Extract the [x, y] coordinate from the center of the cell holding the provided text.  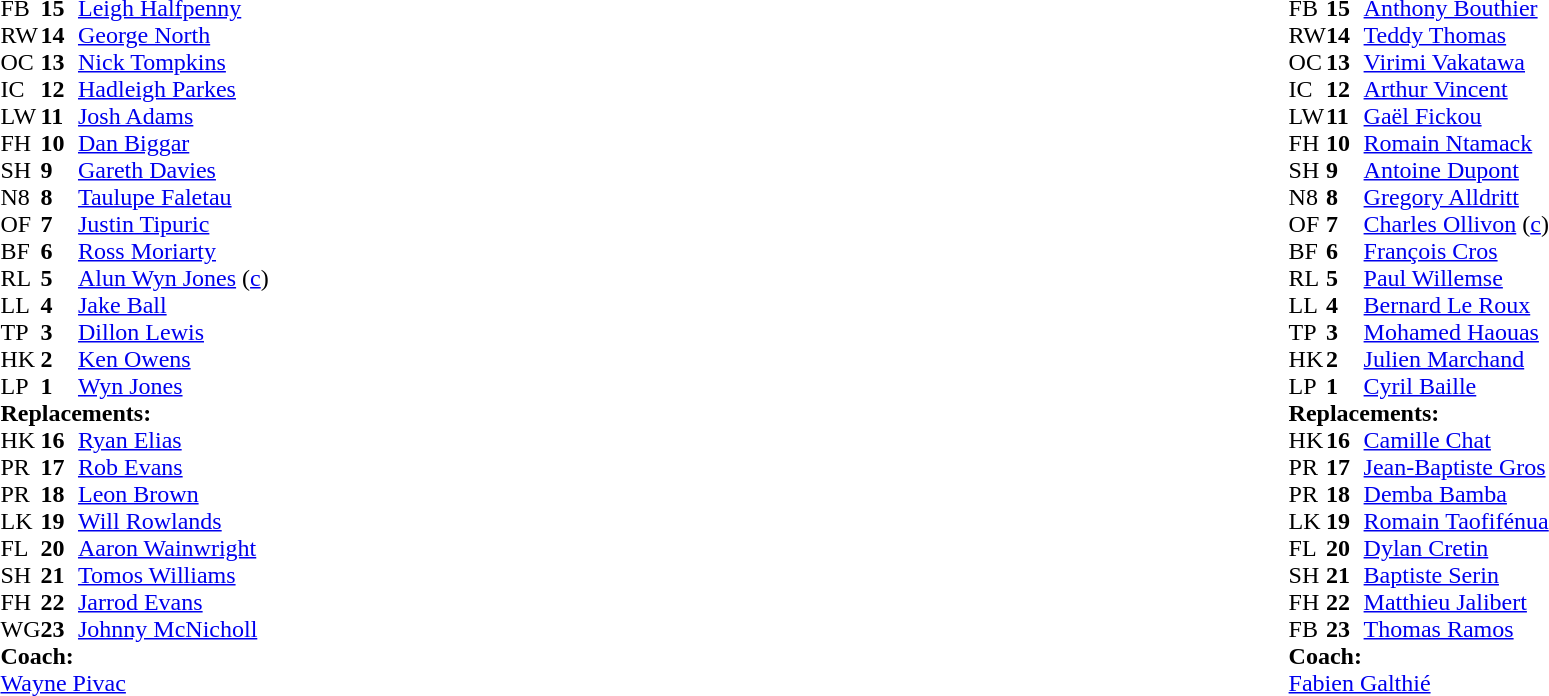
Jean-Baptiste Gros [1456, 468]
Josh Adams [174, 116]
Dylan Cretin [1456, 548]
Mohamed Haouas [1456, 332]
Julien Marchand [1456, 360]
Dillon Lewis [174, 332]
Matthieu Jalibert [1456, 602]
Demba Bamba [1456, 494]
Justin Tipuric [174, 224]
Antoine Dupont [1456, 170]
Will Rowlands [174, 522]
Virimi Vakatawa [1456, 62]
Gaël Fickou [1456, 116]
WG [20, 630]
Bernard Le Roux [1456, 306]
Gregory Alldritt [1456, 198]
Camille Chat [1456, 440]
Leon Brown [174, 494]
Romain Ntamack [1456, 144]
George North [174, 36]
Dan Biggar [174, 144]
Thomas Ramos [1456, 630]
Rob Evans [174, 468]
Johnny McNicholl [174, 630]
Charles Ollivon (c) [1456, 224]
Jake Ball [174, 306]
Ryan Elias [174, 440]
Romain Taofifénua [1456, 522]
Alun Wyn Jones (c) [174, 278]
Taulupe Faletau [174, 198]
Jarrod Evans [174, 602]
Paul Willemse [1456, 278]
FB [1308, 630]
Nick Tompkins [174, 62]
Aaron Wainwright [174, 548]
Baptiste Serin [1456, 576]
Ross Moriarty [174, 252]
Cyril Baille [1456, 386]
Arthur Vincent [1456, 90]
Ken Owens [174, 360]
Teddy Thomas [1456, 36]
François Cros [1456, 252]
Tomos Williams [174, 576]
Gareth Davies [174, 170]
Wyn Jones [174, 386]
Hadleigh Parkes [174, 90]
